Find where the given text appears and provide that cell's center as (X, Y) coordinate. 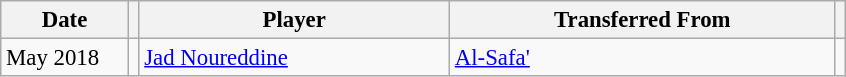
Al-Safa' (643, 58)
Jad Noureddine (294, 58)
May 2018 (65, 58)
Date (65, 20)
Transferred From (643, 20)
Player (294, 20)
